Extract the [X, Y] coordinate from the center of the cell holding the provided text.  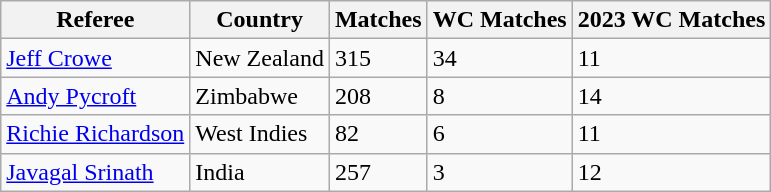
New Zealand [260, 58]
WC Matches [500, 20]
Jeff Crowe [96, 58]
208 [378, 96]
India [260, 172]
Country [260, 20]
12 [672, 172]
Javagal Srinath [96, 172]
Zimbabwe [260, 96]
315 [378, 58]
6 [500, 134]
257 [378, 172]
3 [500, 172]
Referee [96, 20]
West Indies [260, 134]
2023 WC Matches [672, 20]
82 [378, 134]
34 [500, 58]
Richie Richardson [96, 134]
Andy Pycroft [96, 96]
14 [672, 96]
8 [500, 96]
Matches [378, 20]
